Identify which cell holds the provided text, then report its [X, Y] central coordinate. 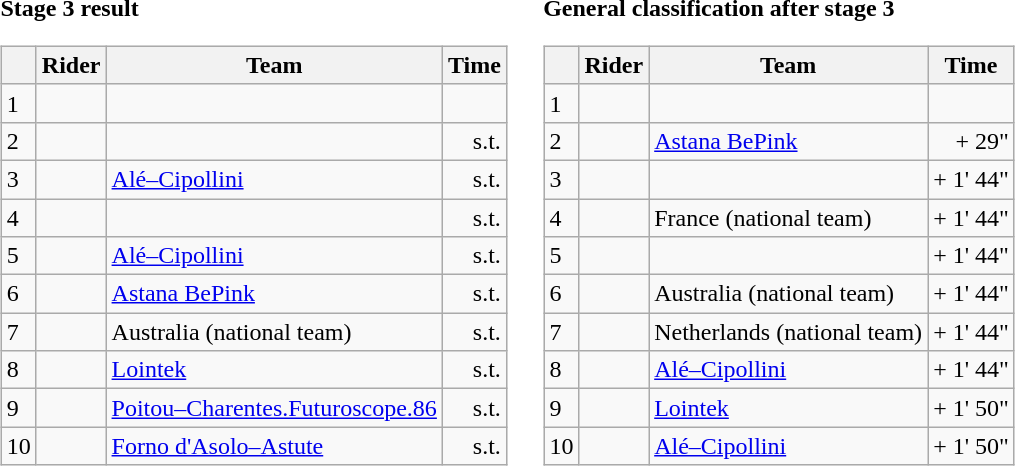
Poitou–Charentes.Futuroscope.86 [274, 408]
+ 29" [972, 141]
Forno d'Asolo–Astute [274, 446]
Netherlands (national team) [788, 332]
France (national team) [788, 217]
